Return the (x, y) coordinate for the center point of the cell that contains the specified text.  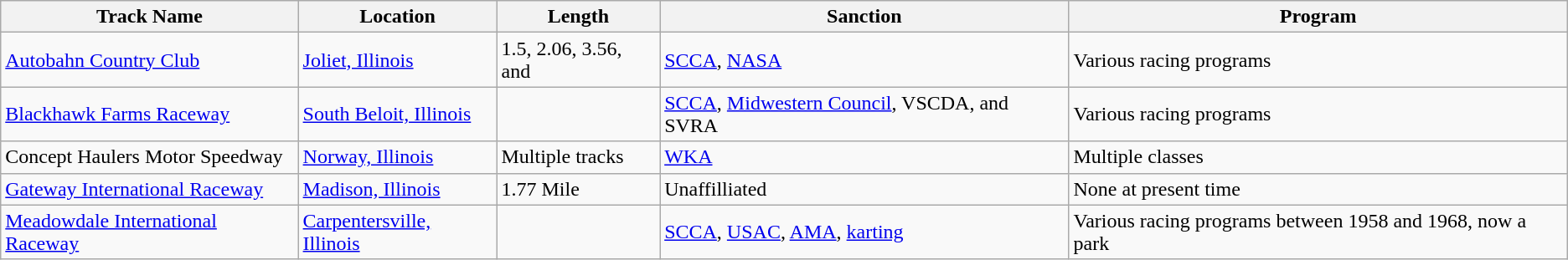
1.77 Mile (578, 189)
Concept Haulers Motor Speedway (149, 157)
Unaffilliated (864, 189)
SCCA, Midwestern Council, VSCDA, and SVRA (864, 114)
Meadowdale International Raceway (149, 232)
None at present time (1318, 189)
Length (578, 17)
Norway, Illinois (397, 157)
Blackhawk Farms Raceway (149, 114)
Location (397, 17)
SCCA, NASA (864, 60)
Program (1318, 17)
Various racing programs between 1958 and 1968, now a park (1318, 232)
WKA (864, 157)
Carpentersville, Illinois (397, 232)
Multiple classes (1318, 157)
Gateway International Raceway (149, 189)
Autobahn Country Club (149, 60)
Madison, Illinois (397, 189)
South Beloit, Illinois (397, 114)
Joliet, Illinois (397, 60)
Sanction (864, 17)
Track Name (149, 17)
Multiple tracks (578, 157)
1.5, 2.06, 3.56, and (578, 60)
SCCA, USAC, AMA, karting (864, 232)
